Determine the (x, y) coordinate at the center of the cell enclosing the given text.  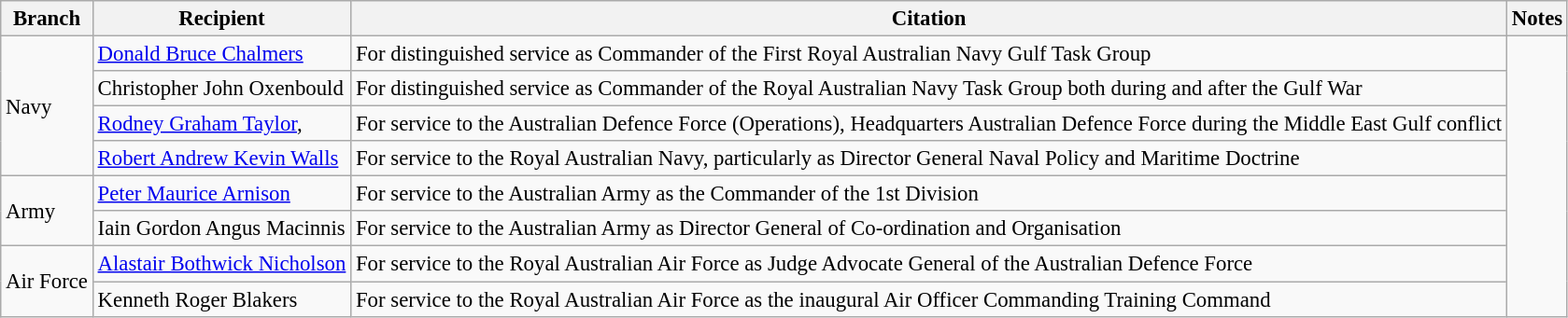
Recipient (221, 19)
Navy (47, 106)
Rodney Graham Taylor, (221, 124)
Air Force (47, 282)
For service to the Royal Australian Air Force as the inaugural Air Officer Commanding Training Command (929, 299)
Citation (929, 19)
Branch (47, 19)
Army (47, 211)
Donald Bruce Chalmers (221, 54)
Notes (1537, 19)
For service to the Australian Army as the Commander of the 1st Division (929, 194)
For service to the Royal Australian Navy, particularly as Director General Naval Policy and Maritime Doctrine (929, 159)
Christopher John Oxenbould (221, 89)
Robert Andrew Kevin Walls (221, 159)
Alastair Bothwick Nicholson (221, 264)
Kenneth Roger Blakers (221, 299)
For distinguished service as Commander of the Royal Australian Navy Task Group both during and after the Gulf War (929, 89)
Peter Maurice Arnison (221, 194)
For service to the Australian Defence Force (Operations), Headquarters Australian Defence Force during the Middle East Gulf conflict (929, 124)
For service to the Royal Australian Air Force as Judge Advocate General of the Australian Defence Force (929, 264)
For service to the Australian Army as Director General of Co-ordination and Organisation (929, 228)
Iain Gordon Angus Macinnis (221, 228)
For distinguished service as Commander of the First Royal Australian Navy Gulf Task Group (929, 54)
